Find where the given text appears and provide that cell's center as (x, y) coordinate. 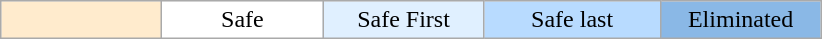
Eliminated (740, 20)
Safe First (404, 20)
Safe (242, 20)
Safe last (572, 20)
